Identify which cell holds the provided text, then report its (x, y) central coordinate. 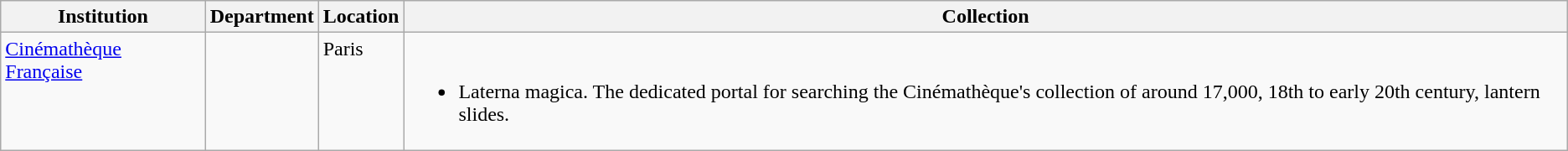
Laterna magica. The dedicated portal for searching the Cinémathèque's collection of around 17,000, 18th to early 20th century, lantern slides. (985, 91)
Location (361, 17)
Paris (361, 91)
Cinémathèque Française (103, 91)
Institution (103, 17)
Department (261, 17)
Collection (985, 17)
